Capture the cell that displays the provided text and extract its (x, y) central coordinate. 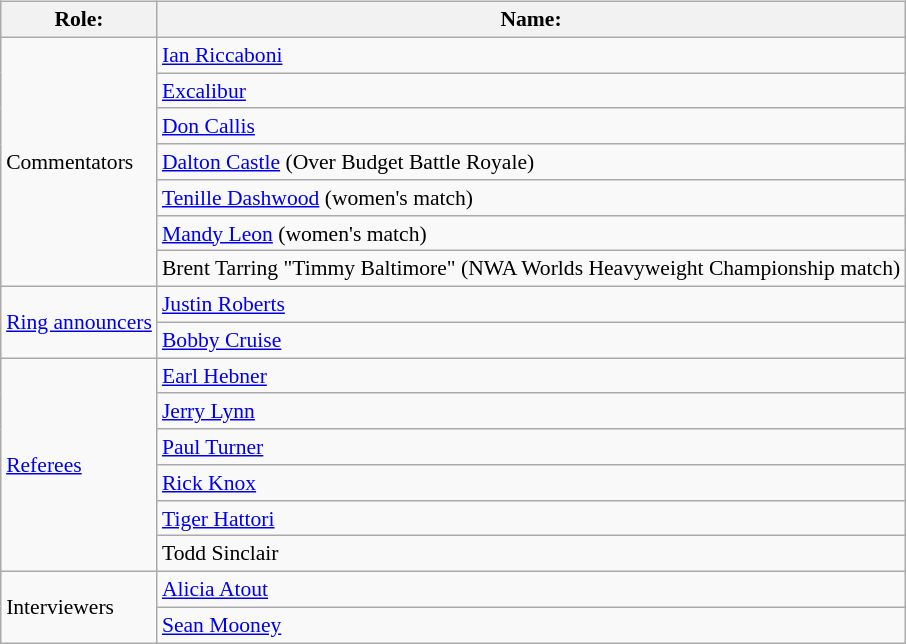
Bobby Cruise (531, 340)
Ian Riccaboni (531, 55)
Paul Turner (531, 447)
Tiger Hattori (531, 518)
Excalibur (531, 91)
Dalton Castle (Over Budget Battle Royale) (531, 162)
Referees (79, 465)
Role: (79, 20)
Mandy Leon (women's match) (531, 233)
Justin Roberts (531, 305)
Alicia Atout (531, 590)
Earl Hebner (531, 376)
Don Callis (531, 126)
Sean Mooney (531, 625)
Brent Tarring "Timmy Baltimore" (NWA Worlds Heavyweight Championship match) (531, 269)
Todd Sinclair (531, 554)
Commentators (79, 162)
Name: (531, 20)
Jerry Lynn (531, 411)
Interviewers (79, 608)
Tenille Dashwood (women's match) (531, 198)
Ring announcers (79, 322)
Rick Knox (531, 483)
